Return (X, Y) of the center of cell containing provided text 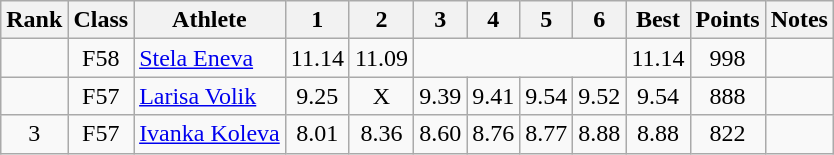
5 (546, 20)
8.60 (440, 134)
8.36 (381, 134)
Best (658, 20)
11.09 (381, 58)
1 (317, 20)
F58 (101, 58)
822 (728, 134)
Points (728, 20)
2 (381, 20)
9.25 (317, 96)
8.01 (317, 134)
9.39 (440, 96)
6 (600, 20)
Class (101, 20)
Athlete (210, 20)
Stela Eneva (210, 58)
9.41 (494, 96)
8.77 (546, 134)
Ivanka Koleva (210, 134)
998 (728, 58)
Notes (799, 20)
888 (728, 96)
4 (494, 20)
Larisa Volik (210, 96)
8.76 (494, 134)
X (381, 96)
9.52 (600, 96)
Rank (34, 20)
